From the cell containing the given text, extract its center point as [x, y] coordinate. 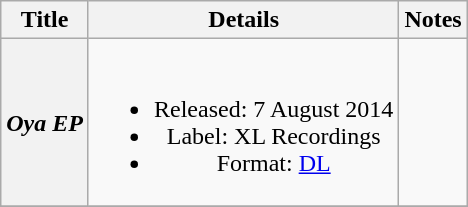
Notes [433, 20]
Oya EP [45, 122]
Released: 7 August 2014Label: XL RecordingsFormat: DL [243, 122]
Details [243, 20]
Title [45, 20]
